Search for the cell housing the specified text and yield its (X, Y) center coordinate. 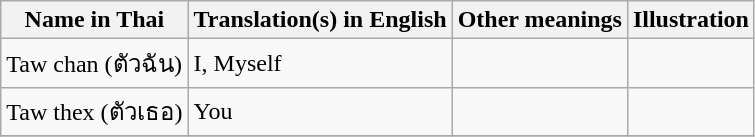
Other meanings (540, 20)
Illustration (690, 20)
Taw thex (ตัวเธอ) (94, 112)
I, Myself (320, 64)
You (320, 112)
Taw chan (ตัวฉัน) (94, 64)
Translation(s) in English (320, 20)
Name in Thai (94, 20)
